Determine the [X, Y] coordinate at the center of the cell enclosing the given text.  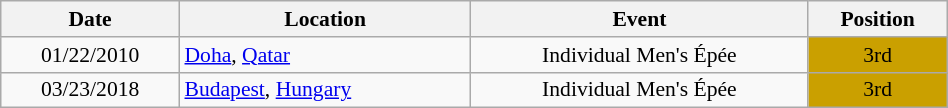
Location [324, 19]
Event [640, 19]
03/23/2018 [90, 90]
Doha, Qatar [324, 55]
01/22/2010 [90, 55]
Date [90, 19]
Position [878, 19]
Budapest, Hungary [324, 90]
